Return (x, y) of the center of cell containing provided text 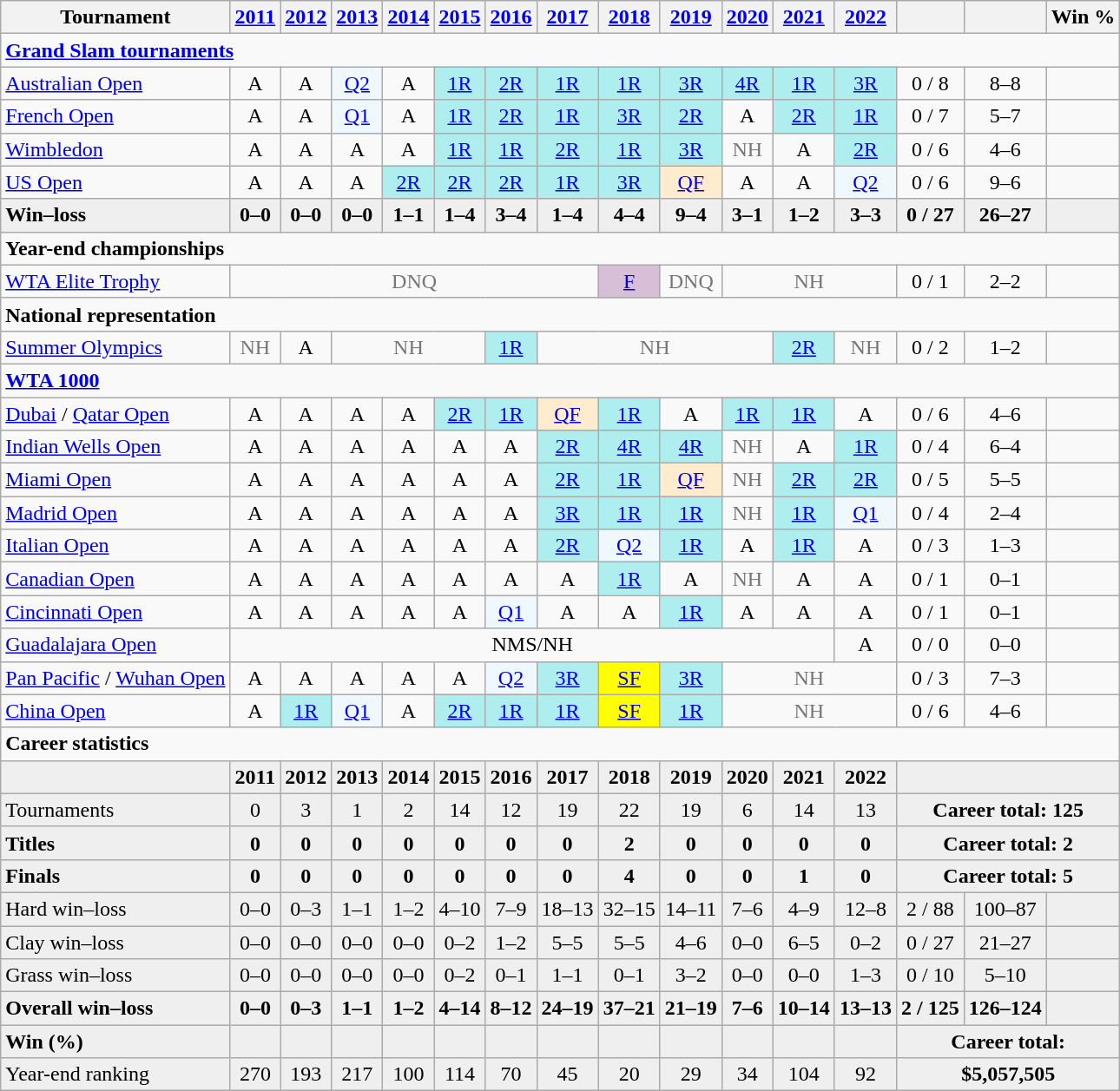
92 (865, 1075)
0 / 10 (930, 976)
Grand Slam tournaments (561, 50)
Career total: (1007, 1042)
Win–loss (115, 215)
9–6 (1005, 182)
14–11 (691, 909)
70 (511, 1075)
National representation (561, 314)
3–4 (511, 215)
Finals (115, 876)
13–13 (865, 1009)
0 / 8 (930, 83)
8–12 (511, 1009)
37–21 (629, 1009)
NMS/NH (532, 645)
Year-end ranking (115, 1075)
WTA 1000 (561, 380)
Career total: 5 (1007, 876)
6–4 (1005, 447)
104 (804, 1075)
114 (460, 1075)
Titles (115, 843)
Dubai / Qatar Open (115, 414)
Italian Open (115, 546)
US Open (115, 182)
F (629, 281)
6–5 (804, 942)
217 (358, 1075)
4 (629, 876)
Madrid Open (115, 513)
21–27 (1005, 942)
7–3 (1005, 678)
Tournaments (115, 810)
Grass win–loss (115, 976)
3–2 (691, 976)
Career total: 125 (1007, 810)
100 (408, 1075)
12–8 (865, 909)
0 / 0 (930, 645)
Tournament (115, 17)
Clay win–loss (115, 942)
0 / 2 (930, 347)
Win (%) (115, 1042)
126–124 (1005, 1009)
21–19 (691, 1009)
3 (306, 810)
4–4 (629, 215)
270 (255, 1075)
20 (629, 1075)
Year-end championships (561, 248)
Win % (1084, 17)
45 (568, 1075)
2 / 88 (930, 909)
Australian Open (115, 83)
100–87 (1005, 909)
2–4 (1005, 513)
24–19 (568, 1009)
Pan Pacific / Wuhan Open (115, 678)
4–10 (460, 909)
12 (511, 810)
Summer Olympics (115, 347)
Hard win–loss (115, 909)
22 (629, 810)
0 / 5 (930, 480)
WTA Elite Trophy (115, 281)
34 (747, 1075)
6 (747, 810)
Guadalajara Open (115, 645)
Overall win–loss (115, 1009)
2–2 (1005, 281)
2 / 125 (930, 1009)
China Open (115, 711)
4–14 (460, 1009)
26–27 (1005, 215)
Career total: 2 (1007, 843)
29 (691, 1075)
$5,057,505 (1007, 1075)
Cincinnati Open (115, 612)
Indian Wells Open (115, 447)
Canadian Open (115, 579)
5–7 (1005, 116)
7–9 (511, 909)
8–8 (1005, 83)
9–4 (691, 215)
Wimbledon (115, 149)
193 (306, 1075)
32–15 (629, 909)
3–3 (865, 215)
4–9 (804, 909)
13 (865, 810)
Miami Open (115, 480)
Career statistics (561, 744)
French Open (115, 116)
0 / 7 (930, 116)
18–13 (568, 909)
5–10 (1005, 976)
3–1 (747, 215)
10–14 (804, 1009)
